Return (x, y) of the center of cell containing provided text 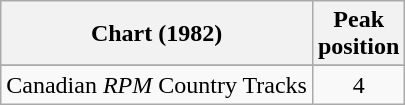
Chart (1982) (157, 34)
Canadian RPM Country Tracks (157, 85)
Peakposition (358, 34)
4 (358, 85)
